Return the (X, Y) coordinate for the center point of the cell that contains the specified text.  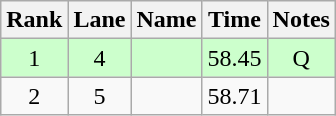
Rank (34, 20)
Notes (301, 20)
2 (34, 96)
58.71 (234, 96)
Lane (100, 20)
1 (34, 58)
Q (301, 58)
Time (234, 20)
4 (100, 58)
5 (100, 96)
58.45 (234, 58)
Name (166, 20)
